Output the [X, Y] coordinate of the center of the cell containing the given text.  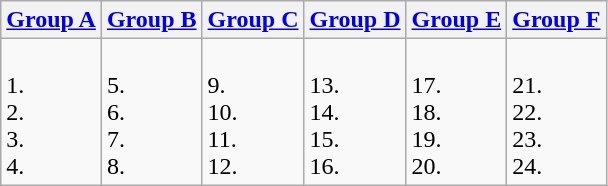
1. 2. 3. 4. [52, 112]
17. 18. 19. 20. [456, 112]
Group E [456, 20]
Group C [253, 20]
Group B [152, 20]
9. 10. 11. 12. [253, 112]
Group F [556, 20]
5. 6. 7. 8. [152, 112]
21. 22. 23. 24. [556, 112]
13. 14. 15. 16. [355, 112]
Group D [355, 20]
Group A [52, 20]
